Locate the cell with the specified text and output its [x, y] center coordinate. 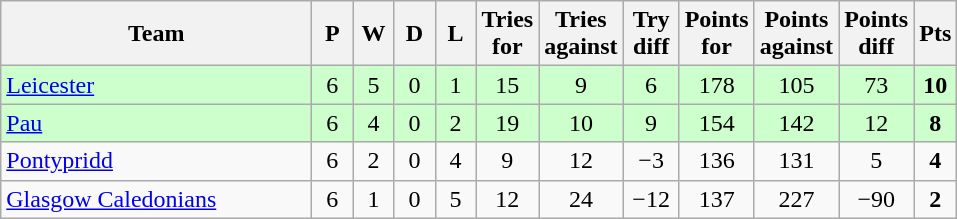
−90 [876, 199]
Leicester [156, 85]
Points against [796, 34]
Pontypridd [156, 161]
131 [796, 161]
178 [716, 85]
Tries against [581, 34]
Pau [156, 123]
Tries for [508, 34]
−3 [651, 161]
227 [796, 199]
136 [716, 161]
142 [796, 123]
Points diff [876, 34]
15 [508, 85]
W [374, 34]
Try diff [651, 34]
L [456, 34]
137 [716, 199]
73 [876, 85]
105 [796, 85]
154 [716, 123]
D [414, 34]
8 [936, 123]
Points for [716, 34]
Glasgow Caledonians [156, 199]
19 [508, 123]
24 [581, 199]
−12 [651, 199]
Team [156, 34]
P [332, 34]
Pts [936, 34]
